Output the [X, Y] coordinate of the center of the cell containing the given text.  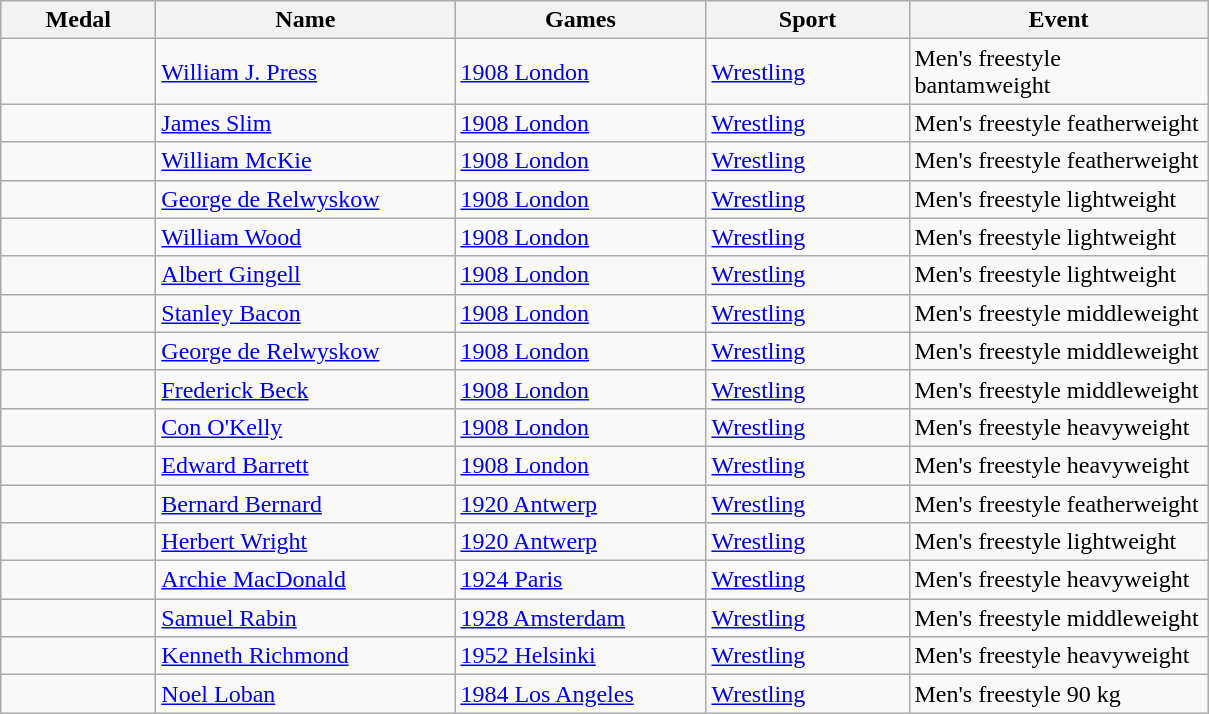
Stanley Bacon [306, 313]
Games [580, 20]
Name [306, 20]
1952 Helsinki [580, 656]
1984 Los Angeles [580, 694]
William McKie [306, 161]
Kenneth Richmond [306, 656]
Bernard Bernard [306, 503]
Sport [808, 20]
Frederick Beck [306, 389]
Men's freestyle bantamweight [1058, 72]
Albert Gingell [306, 275]
Samuel Rabin [306, 618]
James Slim [306, 123]
1928 Amsterdam [580, 618]
Herbert Wright [306, 542]
1924 Paris [580, 580]
Event [1058, 20]
Noel Loban [306, 694]
Medal [78, 20]
Con O'Kelly [306, 427]
Men's freestyle 90 kg [1058, 694]
William J. Press [306, 72]
William Wood [306, 237]
Edward Barrett [306, 465]
Archie MacDonald [306, 580]
